Find where the given text appears and provide that cell's center as (x, y) coordinate. 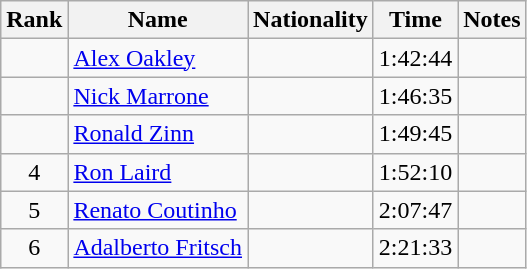
Nick Marrone (158, 96)
Renato Coutinho (158, 210)
Name (158, 20)
1:42:44 (415, 58)
Time (415, 20)
1:46:35 (415, 96)
Nationality (311, 20)
Ronald Zinn (158, 134)
1:52:10 (415, 172)
6 (34, 248)
Notes (492, 20)
2:07:47 (415, 210)
2:21:33 (415, 248)
1:49:45 (415, 134)
Rank (34, 20)
Alex Oakley (158, 58)
5 (34, 210)
Adalberto Fritsch (158, 248)
Ron Laird (158, 172)
4 (34, 172)
